Extract the (X, Y) coordinate from the center of the cell holding the provided text.  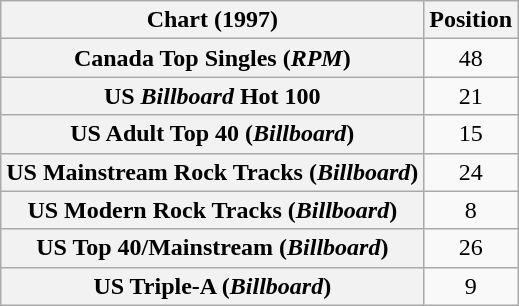
US Modern Rock Tracks (Billboard) (212, 210)
US Billboard Hot 100 (212, 96)
8 (471, 210)
Canada Top Singles (RPM) (212, 58)
US Adult Top 40 (Billboard) (212, 134)
Position (471, 20)
26 (471, 248)
9 (471, 286)
21 (471, 96)
US Mainstream Rock Tracks (Billboard) (212, 172)
24 (471, 172)
48 (471, 58)
US Triple-A (Billboard) (212, 286)
US Top 40/Mainstream (Billboard) (212, 248)
Chart (1997) (212, 20)
15 (471, 134)
